Capture the cell that displays the provided text and extract its (x, y) central coordinate. 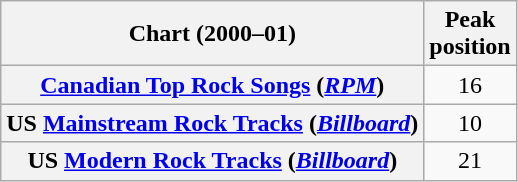
US Modern Rock Tracks (Billboard) (212, 161)
Chart (2000–01) (212, 34)
Canadian Top Rock Songs (RPM) (212, 85)
Peakposition (470, 34)
10 (470, 123)
21 (470, 161)
US Mainstream Rock Tracks (Billboard) (212, 123)
16 (470, 85)
